Detect which cell encompasses the target text, then output its [x, y] center coordinate. 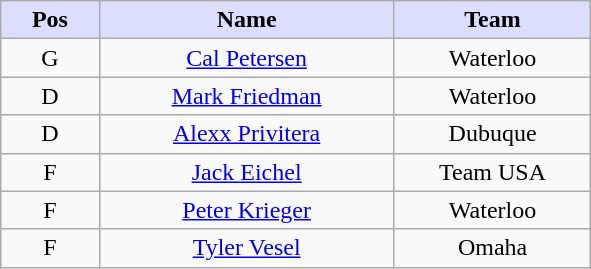
Pos [50, 20]
Team [492, 20]
G [50, 58]
Tyler Vesel [246, 248]
Alexx Privitera [246, 134]
Team USA [492, 172]
Omaha [492, 248]
Name [246, 20]
Mark Friedman [246, 96]
Peter Krieger [246, 210]
Dubuque [492, 134]
Jack Eichel [246, 172]
Cal Petersen [246, 58]
